Return (x, y) of the center of cell containing provided text 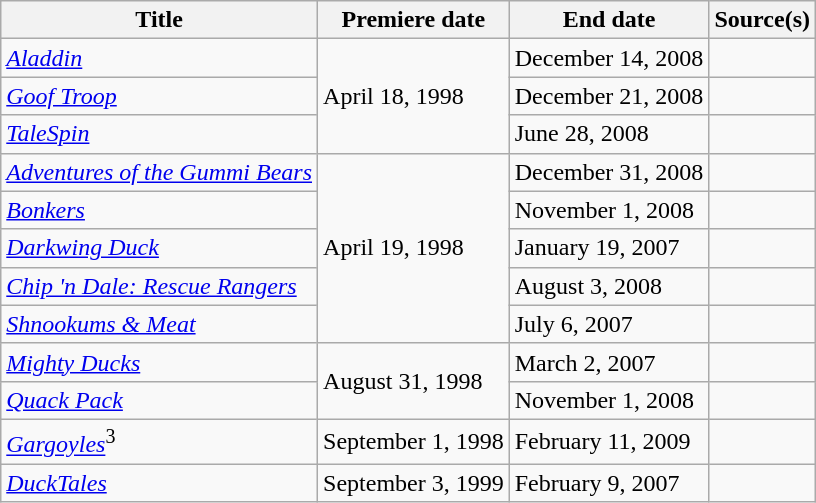
September 3, 1999 (414, 483)
Bonkers (160, 210)
Shnookums & Meat (160, 324)
June 28, 2008 (609, 134)
March 2, 2007 (609, 362)
Goof Troop (160, 96)
End date (609, 20)
August 3, 2008 (609, 286)
Darkwing Duck (160, 248)
Gargoyles3 (160, 442)
Aladdin (160, 58)
Source(s) (762, 20)
Premiere date (414, 20)
Mighty Ducks (160, 362)
Adventures of the Gummi Bears (160, 172)
December 21, 2008 (609, 96)
TaleSpin (160, 134)
April 19, 1998 (414, 248)
December 14, 2008 (609, 58)
Title (160, 20)
Chip 'n Dale: Rescue Rangers (160, 286)
July 6, 2007 (609, 324)
April 18, 1998 (414, 96)
August 31, 1998 (414, 381)
January 19, 2007 (609, 248)
February 9, 2007 (609, 483)
Quack Pack (160, 400)
DuckTales (160, 483)
December 31, 2008 (609, 172)
September 1, 1998 (414, 442)
February 11, 2009 (609, 442)
